Detect which cell encompasses the target text, then output its (x, y) center coordinate. 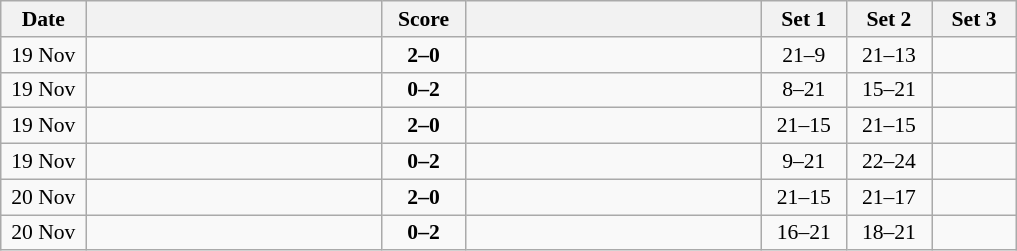
21–13 (888, 55)
9–21 (804, 162)
16–21 (804, 233)
18–21 (888, 233)
21–17 (888, 197)
22–24 (888, 162)
21–9 (804, 55)
8–21 (804, 90)
Score (424, 19)
Set 1 (804, 19)
Date (44, 19)
15–21 (888, 90)
Set 3 (974, 19)
Set 2 (888, 19)
